For the text-containing cell, return its midpoint in [X, Y] coordinate format. 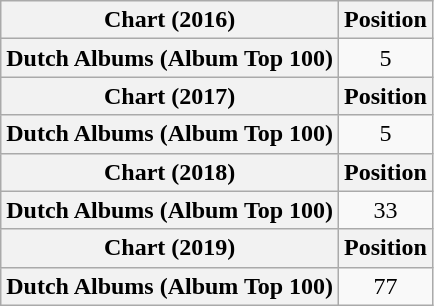
33 [386, 210]
77 [386, 286]
Chart (2019) [170, 248]
Chart (2016) [170, 20]
Chart (2018) [170, 172]
Chart (2017) [170, 96]
